Extract the [x, y] coordinate from the center of the cell holding the provided text.  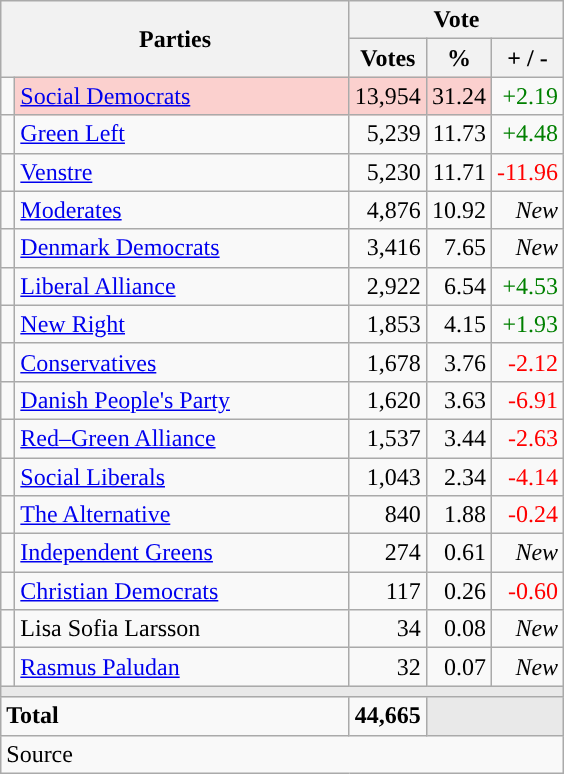
+1.93 [527, 324]
Red–Green Alliance [182, 438]
Votes [388, 58]
New Right [182, 324]
-0.24 [527, 515]
Conservatives [182, 362]
Lisa Sofia Larsson [182, 629]
117 [388, 591]
1,853 [388, 324]
1,620 [388, 400]
Independent Greens [182, 553]
10.92 [458, 210]
Parties [176, 39]
Social Liberals [182, 477]
Christian Democrats [182, 591]
34 [388, 629]
7.65 [458, 248]
-2.12 [527, 362]
Rasmus Paludan [182, 667]
3,416 [388, 248]
Vote [456, 20]
32 [388, 667]
4,876 [388, 210]
5,239 [388, 134]
+4.48 [527, 134]
11.73 [458, 134]
Moderates [182, 210]
5,230 [388, 172]
+4.53 [527, 286]
-11.96 [527, 172]
-6.91 [527, 400]
0.07 [458, 667]
31.24 [458, 96]
Source [282, 754]
% [458, 58]
2,922 [388, 286]
1,537 [388, 438]
3.44 [458, 438]
Green Left [182, 134]
0.08 [458, 629]
44,665 [388, 716]
1.88 [458, 515]
11.71 [458, 172]
13,954 [388, 96]
1,678 [388, 362]
3.76 [458, 362]
6.54 [458, 286]
-2.63 [527, 438]
+ / - [527, 58]
0.26 [458, 591]
Denmark Democrats [182, 248]
-4.14 [527, 477]
840 [388, 515]
-0.60 [527, 591]
1,043 [388, 477]
The Alternative [182, 515]
+2.19 [527, 96]
Liberal Alliance [182, 286]
Venstre [182, 172]
Total [176, 716]
Danish People's Party [182, 400]
Social Democrats [182, 96]
274 [388, 553]
3.63 [458, 400]
0.61 [458, 553]
2.34 [458, 477]
4.15 [458, 324]
